Scan for the cell matching the given text and deliver its (X, Y) coordinate at center. 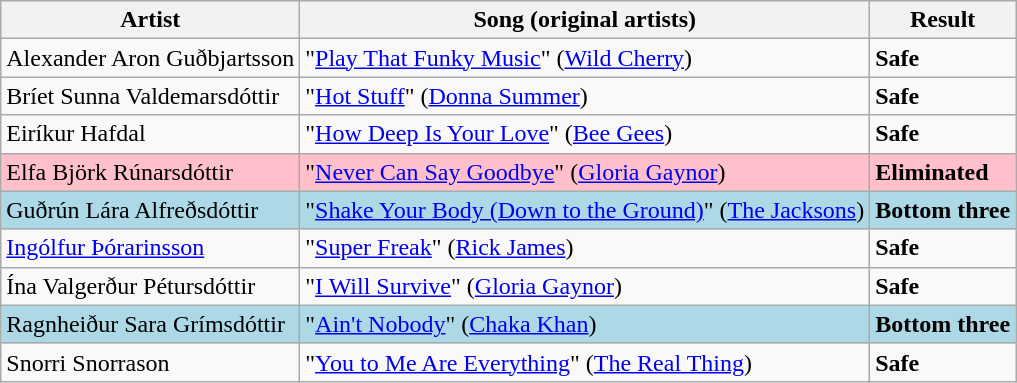
Ína Valgerður Pétursdóttir (150, 286)
"How Deep Is Your Love" (Bee Gees) (585, 134)
Bríet Sunna Valdemarsdóttir (150, 96)
"Ain't Nobody" (Chaka Khan) (585, 324)
"Shake Your Body (Down to the Ground)" (The Jacksons) (585, 210)
Alexander Aron Guðbjartsson (150, 58)
"Super Freak" (Rick James) (585, 248)
"I Will Survive" (Gloria Gaynor) (585, 286)
"You to Me Are Everything" (The Real Thing) (585, 362)
Snorri Snorrason (150, 362)
Result (943, 20)
Artist (150, 20)
"Play That Funky Music" (Wild Cherry) (585, 58)
Guðrún Lára Alfreðsdóttir (150, 210)
"Hot Stuff" (Donna Summer) (585, 96)
"Never Can Say Goodbye" (Gloria Gaynor) (585, 172)
Ragnheiður Sara Grímsdóttir (150, 324)
Song (original artists) (585, 20)
Ingólfur Þórarinsson (150, 248)
Elfa Björk Rúnarsdóttir (150, 172)
Eliminated (943, 172)
Eiríkur Hafdal (150, 134)
